Pinpoint the cell where the given text exists, returning its (x, y) midpoint coordinate. 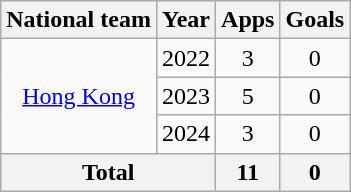
2024 (186, 134)
11 (248, 172)
Total (108, 172)
Goals (315, 20)
2022 (186, 58)
2023 (186, 96)
Year (186, 20)
5 (248, 96)
Apps (248, 20)
Hong Kong (79, 96)
National team (79, 20)
